Search for the cell housing the specified text and yield its (x, y) center coordinate. 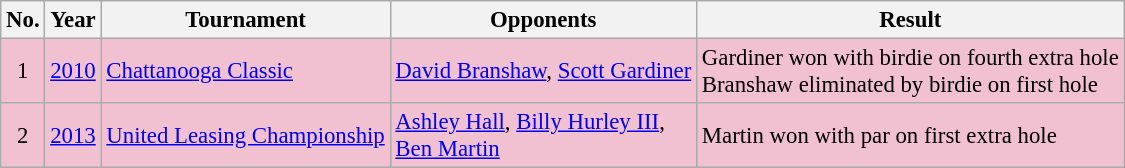
Opponents (543, 20)
Gardiner won with birdie on fourth extra holeBranshaw eliminated by birdie on first hole (911, 72)
No. (23, 20)
Chattanooga Classic (246, 72)
Ashley Hall, Billy Hurley III, Ben Martin (543, 136)
2010 (73, 72)
David Branshaw, Scott Gardiner (543, 72)
1 (23, 72)
2013 (73, 136)
Martin won with par on first extra hole (911, 136)
United Leasing Championship (246, 136)
Result (911, 20)
2 (23, 136)
Year (73, 20)
Tournament (246, 20)
